Find where the given text appears and provide that cell's center as [X, Y] coordinate. 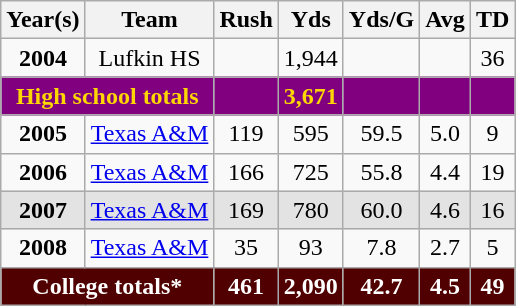
35 [246, 248]
4.4 [446, 172]
Year(s) [43, 20]
166 [246, 172]
4.6 [446, 210]
2004 [43, 58]
725 [310, 172]
55.8 [381, 172]
5 [492, 248]
4.5 [446, 286]
Yds/G [381, 20]
19 [492, 172]
119 [246, 134]
36 [492, 58]
3,671 [310, 96]
Rush [246, 20]
461 [246, 286]
42.7 [381, 286]
2008 [43, 248]
780 [310, 210]
93 [310, 248]
2005 [43, 134]
49 [492, 286]
Team [150, 20]
2006 [43, 172]
16 [492, 210]
595 [310, 134]
60.0 [381, 210]
Lufkin HS [150, 58]
High school totals [108, 96]
5.0 [446, 134]
1,944 [310, 58]
TD [492, 20]
59.5 [381, 134]
2007 [43, 210]
7.8 [381, 248]
Avg [446, 20]
College totals* [108, 286]
169 [246, 210]
2,090 [310, 286]
9 [492, 134]
2.7 [446, 248]
Yds [310, 20]
